Return the [X, Y] coordinate for the center point of the cell that contains the specified text.  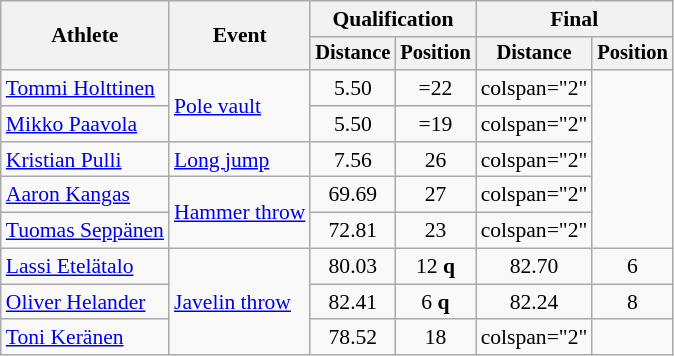
82.70 [534, 267]
Mikko Paavola [85, 124]
Kristian Pulli [85, 160]
=19 [435, 124]
Javelin throw [240, 302]
23 [435, 231]
27 [435, 195]
Hammer throw [240, 212]
Qualification [392, 19]
=22 [435, 88]
Athlete [85, 36]
82.24 [534, 302]
Final [574, 19]
6 [632, 267]
69.69 [352, 195]
Aaron Kangas [85, 195]
72.81 [352, 231]
Toni Keränen [85, 338]
26 [435, 160]
7.56 [352, 160]
Pole vault [240, 106]
80.03 [352, 267]
82.41 [352, 302]
Tommi Holttinen [85, 88]
6 q [435, 302]
78.52 [352, 338]
Event [240, 36]
12 q [435, 267]
Oliver Helander [85, 302]
8 [632, 302]
18 [435, 338]
Lassi Etelätalo [85, 267]
Tuomas Seppänen [85, 231]
Long jump [240, 160]
